From the cell containing the given text, extract its center point as (x, y) coordinate. 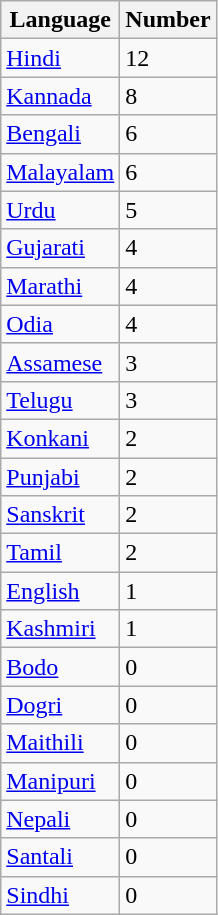
Malayalam (60, 172)
Odia (60, 324)
8 (168, 96)
Bodo (60, 667)
Bengali (60, 134)
Marathi (60, 286)
Tamil (60, 553)
Nepali (60, 819)
Gujarati (60, 248)
Urdu (60, 210)
Assamese (60, 362)
Punjabi (60, 477)
Sindhi (60, 895)
Kannada (60, 96)
Hindi (60, 58)
5 (168, 210)
Telugu (60, 400)
Santali (60, 857)
Maithili (60, 743)
Manipuri (60, 781)
12 (168, 58)
Number (168, 20)
Konkani (60, 438)
Language (60, 20)
Kashmiri (60, 629)
Sanskrit (60, 515)
English (60, 591)
Dogri (60, 705)
